Search for the cell housing the specified text and yield its [x, y] center coordinate. 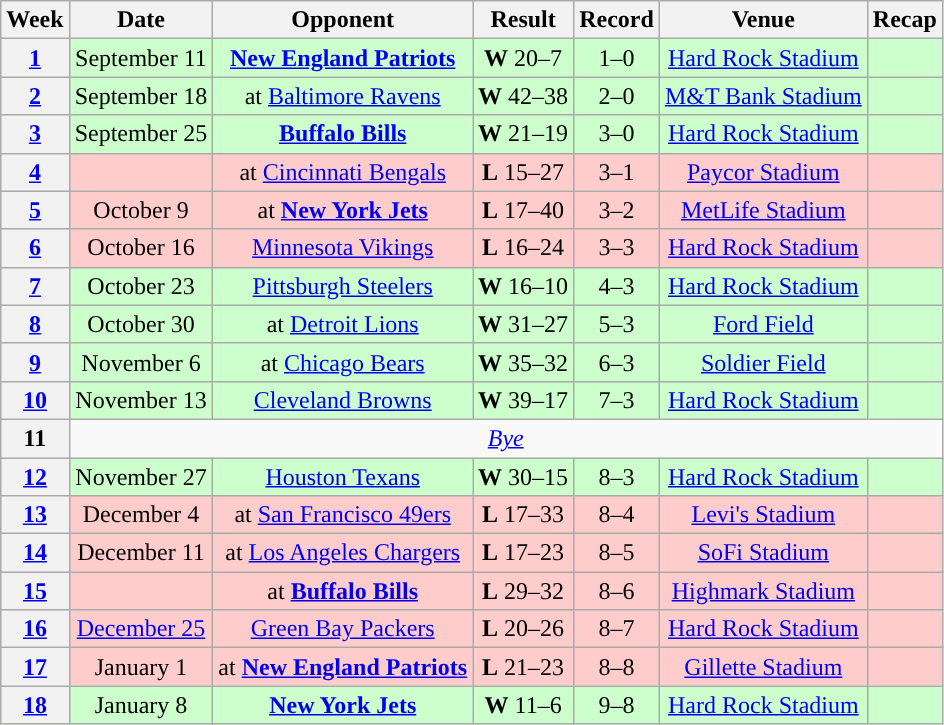
Cleveland Browns [343, 400]
7 [35, 286]
September 11 [141, 58]
MetLife Stadium [763, 210]
W 35–32 [524, 362]
October 16 [141, 248]
at Buffalo Bills [343, 591]
5–3 [617, 324]
Week [35, 20]
3–3 [617, 248]
17 [35, 667]
6 [35, 248]
10 [35, 400]
November 27 [141, 477]
L 29–32 [524, 591]
at Los Angeles Chargers [343, 553]
9–8 [617, 705]
October 23 [141, 286]
8–5 [617, 553]
Soldier Field [763, 362]
Record [617, 20]
Buffalo Bills [343, 134]
6–3 [617, 362]
December 11 [141, 553]
L 20–26 [524, 629]
3–2 [617, 210]
W 21–19 [524, 134]
3–0 [617, 134]
M&T Bank Stadium [763, 96]
November 13 [141, 400]
Gillette Stadium [763, 667]
Levi's Stadium [763, 515]
8–4 [617, 515]
W 42–38 [524, 96]
4 [35, 172]
Bye [506, 438]
at Cincinnati Bengals [343, 172]
W 30–15 [524, 477]
16 [35, 629]
W 31–27 [524, 324]
4–3 [617, 286]
L 17–40 [524, 210]
W 20–7 [524, 58]
October 30 [141, 324]
at San Francisco 49ers [343, 515]
2–0 [617, 96]
November 6 [141, 362]
L 17–23 [524, 553]
Houston Texans [343, 477]
Opponent [343, 20]
8–6 [617, 591]
New York Jets [343, 705]
W 39–17 [524, 400]
12 [35, 477]
L 21–23 [524, 667]
at Detroit Lions [343, 324]
SoFi Stadium [763, 553]
3–1 [617, 172]
October 9 [141, 210]
8–8 [617, 667]
Green Bay Packers [343, 629]
2 [35, 96]
Paycor Stadium [763, 172]
8–3 [617, 477]
13 [35, 515]
1–0 [617, 58]
W 16–10 [524, 286]
14 [35, 553]
New England Patriots [343, 58]
at New England Patriots [343, 667]
15 [35, 591]
January 1 [141, 667]
Recap [904, 20]
5 [35, 210]
Ford Field [763, 324]
at Chicago Bears [343, 362]
Date [141, 20]
7–3 [617, 400]
Result [524, 20]
Highmark Stadium [763, 591]
Pittsburgh Steelers [343, 286]
December 25 [141, 629]
L 17–33 [524, 515]
8–7 [617, 629]
Venue [763, 20]
8 [35, 324]
at Baltimore Ravens [343, 96]
L 15–27 [524, 172]
1 [35, 58]
January 8 [141, 705]
September 25 [141, 134]
9 [35, 362]
11 [35, 438]
September 18 [141, 96]
3 [35, 134]
Minnesota Vikings [343, 248]
L 16–24 [524, 248]
at New York Jets [343, 210]
W 11–6 [524, 705]
December 4 [141, 515]
18 [35, 705]
